Determine the (X, Y) coordinate at the center of the cell enclosing the given text.  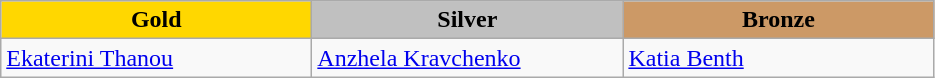
Katia Benth (778, 58)
Bronze (778, 20)
Gold (156, 20)
Ekaterini Thanou (156, 58)
Silver (468, 20)
Anzhela Kravchenko (468, 58)
